Provide the (x, y) coordinate of the cell's center where the given text is located.  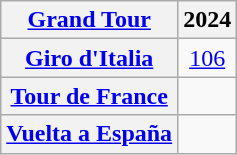
Grand Tour (90, 20)
Tour de France (90, 96)
Giro d'Italia (90, 58)
106 (208, 58)
2024 (208, 20)
Vuelta a España (90, 134)
